Scan for the cell matching the given text and deliver its [x, y] coordinate at center. 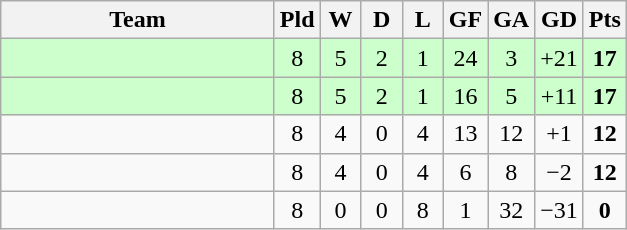
−2 [560, 172]
+11 [560, 96]
W [340, 20]
Pld [297, 20]
GF [465, 20]
D [382, 20]
24 [465, 58]
GA [512, 20]
Team [138, 20]
16 [465, 96]
+21 [560, 58]
−31 [560, 210]
32 [512, 210]
3 [512, 58]
GD [560, 20]
+1 [560, 134]
6 [465, 172]
L [422, 20]
Pts [604, 20]
13 [465, 134]
